Find where the given text appears and provide that cell's center as [x, y] coordinate. 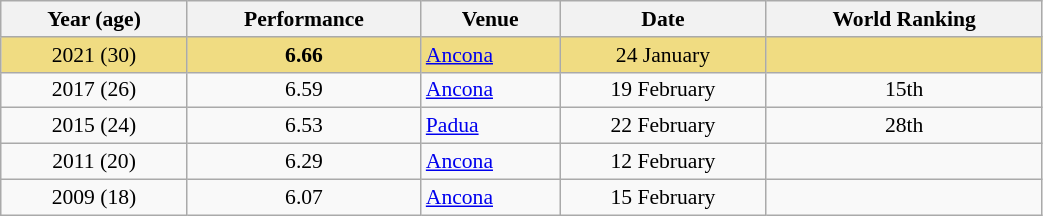
6.59 [304, 90]
6.07 [304, 197]
15th [904, 90]
6.66 [304, 55]
22 February [664, 126]
Date [664, 19]
2011 (20) [94, 162]
Year (age) [94, 19]
Padua [490, 126]
World Ranking [904, 19]
2015 (24) [94, 126]
24 January [664, 55]
15 February [664, 197]
19 February [664, 90]
2017 (26) [94, 90]
28th [904, 126]
6.53 [304, 126]
6.29 [304, 162]
2021 (30) [94, 55]
12 February [664, 162]
Performance [304, 19]
2009 (18) [94, 197]
Venue [490, 19]
